Find where the given text appears and provide that cell's center as [X, Y] coordinate. 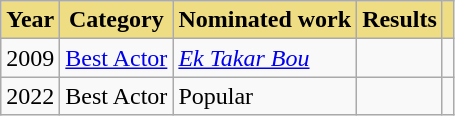
Results [400, 20]
Popular [265, 96]
2009 [30, 58]
2022 [30, 96]
Nominated work [265, 20]
Year [30, 20]
Ek Takar Bou [265, 58]
Category [116, 20]
